For the text-containing cell, return its midpoint in [X, Y] coordinate format. 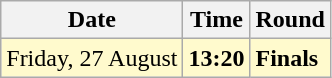
Finals [290, 58]
Round [290, 20]
Friday, 27 August [92, 58]
Date [92, 20]
13:20 [216, 58]
Time [216, 20]
